Search for the cell housing the specified text and yield its (x, y) center coordinate. 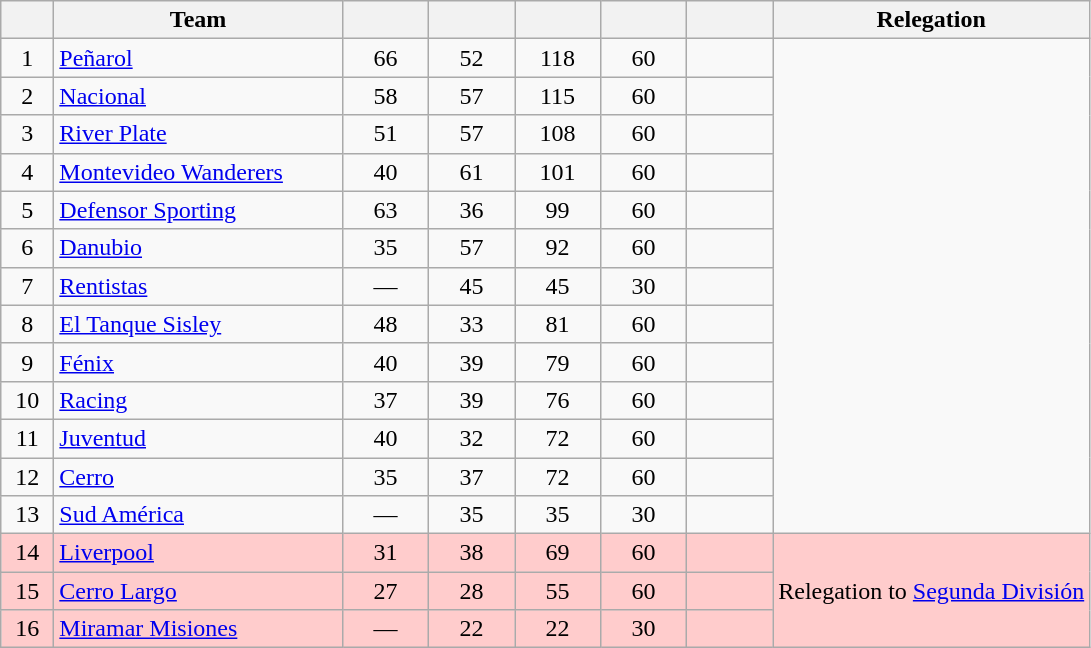
79 (557, 362)
11 (28, 438)
12 (28, 477)
38 (471, 553)
16 (28, 629)
Defensor Sporting (198, 210)
58 (385, 96)
69 (557, 553)
2 (28, 96)
108 (557, 134)
4 (28, 172)
River Plate (198, 134)
Cerro Largo (198, 591)
32 (471, 438)
Miramar Misiones (198, 629)
63 (385, 210)
1 (28, 58)
36 (471, 210)
118 (557, 58)
31 (385, 553)
92 (557, 248)
Juventud (198, 438)
Rentistas (198, 286)
33 (471, 324)
6 (28, 248)
51 (385, 134)
Relegation to Segunda División (932, 591)
3 (28, 134)
El Tanque Sisley (198, 324)
Team (198, 20)
55 (557, 591)
101 (557, 172)
14 (28, 553)
7 (28, 286)
13 (28, 515)
115 (557, 96)
10 (28, 400)
Fénix (198, 362)
8 (28, 324)
Peñarol (198, 58)
76 (557, 400)
66 (385, 58)
52 (471, 58)
81 (557, 324)
28 (471, 591)
61 (471, 172)
5 (28, 210)
Relegation (932, 20)
99 (557, 210)
Danubio (198, 248)
Racing (198, 400)
Nacional (198, 96)
Montevideo Wanderers (198, 172)
Liverpool (198, 553)
Sud América (198, 515)
Cerro (198, 477)
9 (28, 362)
48 (385, 324)
15 (28, 591)
27 (385, 591)
